Scan for the cell matching the given text and deliver its (x, y) coordinate at center. 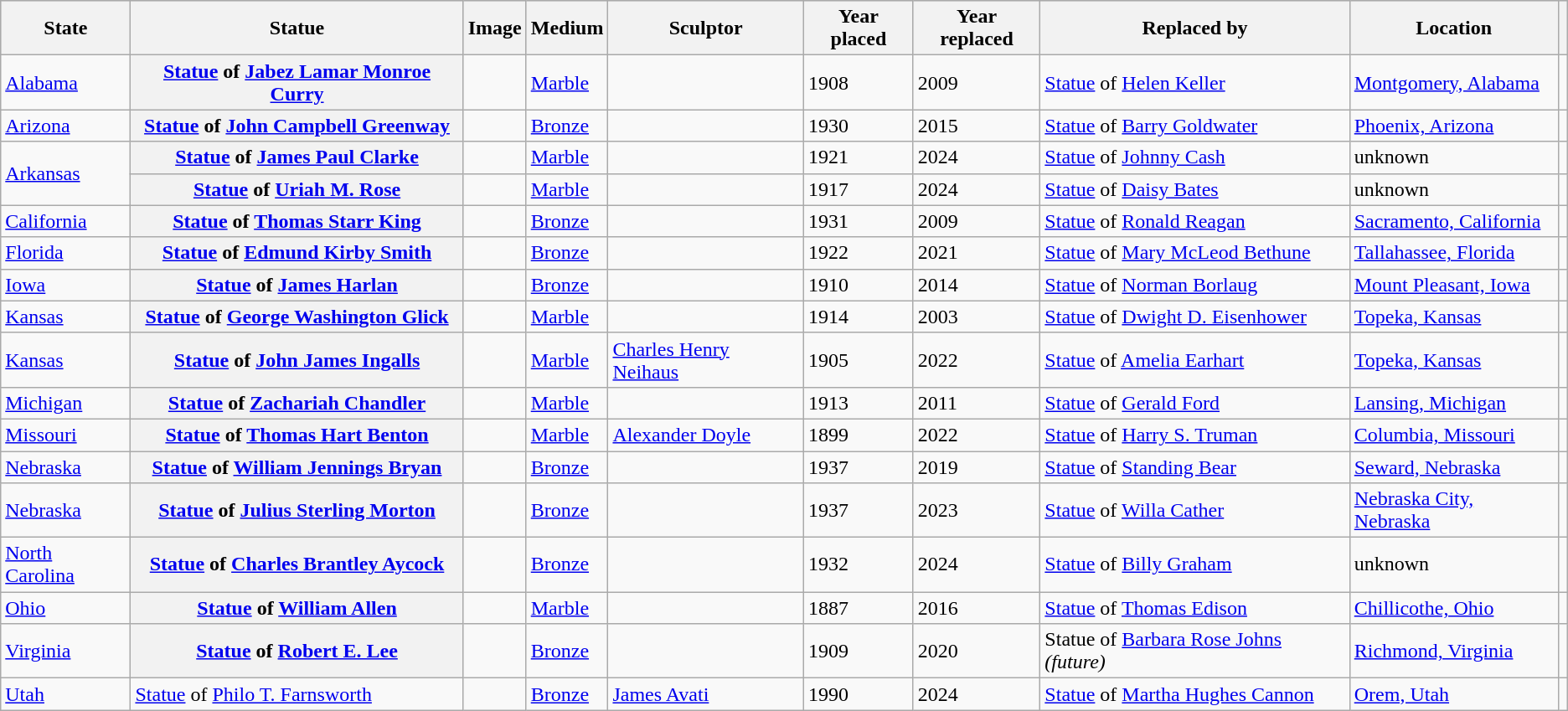
Statue of Thomas Edison (1194, 608)
Statue of Jabez Lamar Monroe Curry (297, 82)
1931 (859, 221)
Arkansas (65, 173)
Statue of Daisy Bates (1194, 189)
Year placed (859, 28)
Statue of Amelia Earhart (1194, 360)
Nebraska City, Nebraska (1454, 511)
Columbia, Missouri (1454, 435)
James Avati (706, 694)
Location (1454, 28)
Statue of William Jennings Bryan (297, 466)
Statue of Willa Cather (1194, 511)
Statue of Zachariah Chandler (297, 403)
2021 (977, 253)
Statue of Gerald Ford (1194, 403)
2019 (977, 466)
Charles Henry Neihaus (706, 360)
Statue of Mary McLeod Bethune (1194, 253)
Statue of Philo T. Farnsworth (297, 694)
Image (494, 28)
Medium (567, 28)
1921 (859, 157)
Statue of Norman Borlaug (1194, 285)
Statue of Dwight D. Eisenhower (1194, 317)
Statue of Charles Brantley Aycock (297, 564)
1913 (859, 403)
1917 (859, 189)
Statue of Barbara Rose Johns (future) (1194, 652)
1922 (859, 253)
Orem, Utah (1454, 694)
2003 (977, 317)
2020 (977, 652)
California (65, 221)
Sculptor (706, 28)
1909 (859, 652)
Statue of Johnny Cash (1194, 157)
Replaced by (1194, 28)
Statue of Robert E. Lee (297, 652)
Michigan (65, 403)
Statue of William Allen (297, 608)
Lansing, Michigan (1454, 403)
Missouri (65, 435)
North Carolina (65, 564)
Iowa (65, 285)
Statue of Martha Hughes Cannon (1194, 694)
1990 (859, 694)
Statue of Uriah M. Rose (297, 189)
Chillicothe, Ohio (1454, 608)
1908 (859, 82)
Statue of Thomas Hart Benton (297, 435)
Tallahassee, Florida (1454, 253)
Statue of Billy Graham (1194, 564)
1914 (859, 317)
1930 (859, 126)
2011 (977, 403)
1932 (859, 564)
Statue of Helen Keller (1194, 82)
Arizona (65, 126)
Statue of James Harlan (297, 285)
2015 (977, 126)
2016 (977, 608)
Statue of John Campbell Greenway (297, 126)
Richmond, Virginia (1454, 652)
Statue of Ronald Reagan (1194, 221)
Statue of James Paul Clarke (297, 157)
Phoenix, Arizona (1454, 126)
1905 (859, 360)
Seward, Nebraska (1454, 466)
Montgomery, Alabama (1454, 82)
Statue of Thomas Starr King (297, 221)
State (65, 28)
2014 (977, 285)
Statue of Harry S. Truman (1194, 435)
Statue of Standing Bear (1194, 466)
1887 (859, 608)
Statue (297, 28)
2023 (977, 511)
Statue of George Washington Glick (297, 317)
1899 (859, 435)
Alexander Doyle (706, 435)
Statue of Edmund Kirby Smith (297, 253)
Statue of John James Ingalls (297, 360)
Ohio (65, 608)
Alabama (65, 82)
Mount Pleasant, Iowa (1454, 285)
Statue of Barry Goldwater (1194, 126)
Statue of Julius Sterling Morton (297, 511)
Utah (65, 694)
Year replaced (977, 28)
Sacramento, California (1454, 221)
Virginia (65, 652)
Florida (65, 253)
1910 (859, 285)
